Locate the cell with the specified text and output its (X, Y) center coordinate. 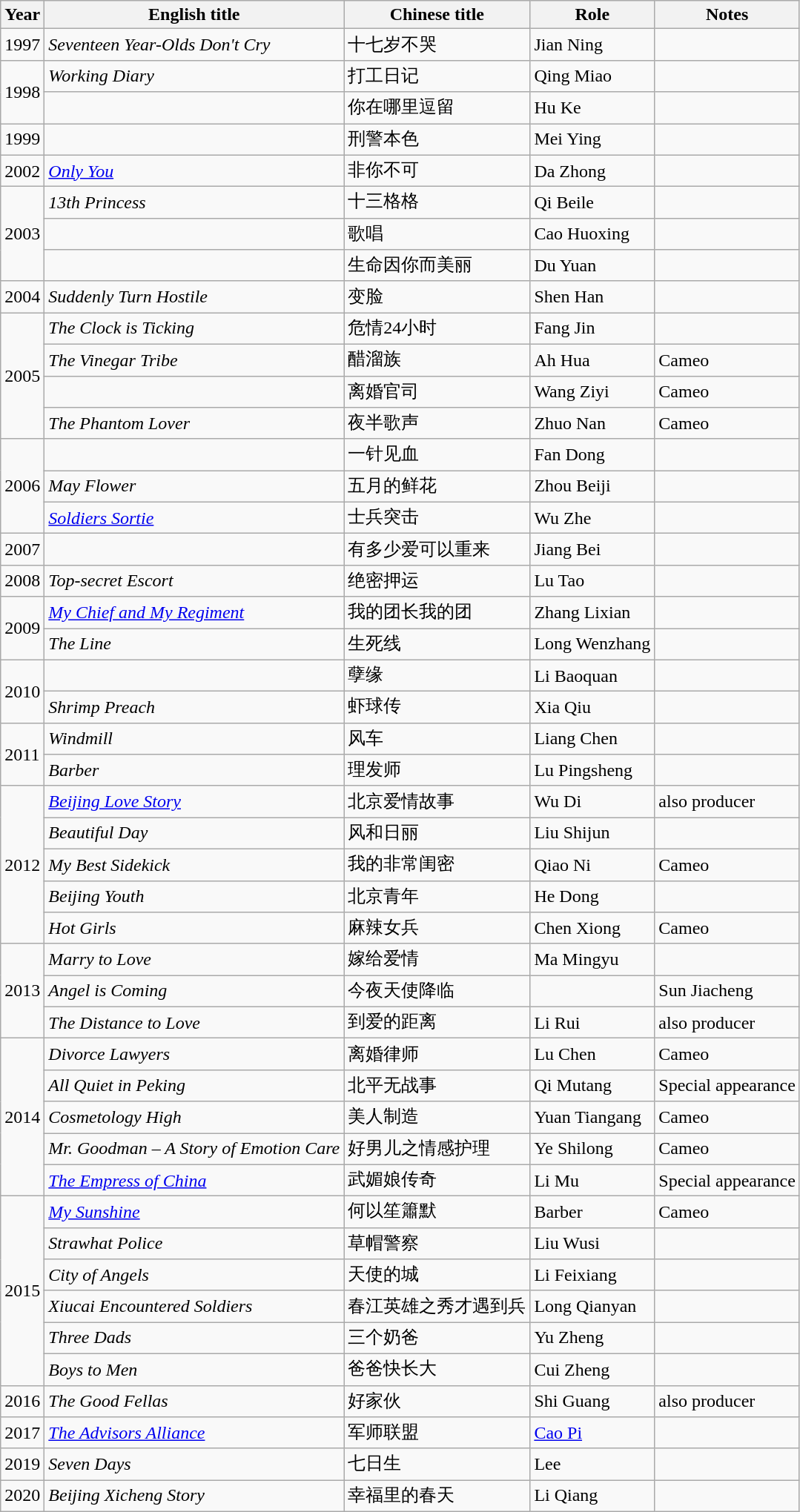
My Sunshine (194, 1213)
夜半歌声 (437, 424)
Xia Qiu (592, 707)
士兵突击 (437, 517)
Beijing Youth (194, 897)
非你不可 (437, 170)
He Dong (592, 897)
Shrimp Preach (194, 707)
Year (22, 15)
Wu Zhe (592, 517)
My Chief and My Regiment (194, 612)
三个奶爸 (437, 1339)
Xiucai Encountered Soldiers (194, 1306)
危情24小时 (437, 329)
Wu Di (592, 802)
2015 (22, 1291)
Wang Ziyi (592, 391)
1998 (22, 92)
Zhou Beiji (592, 486)
Li Rui (592, 1023)
2005 (22, 376)
1997 (22, 44)
北京青年 (437, 897)
我的非常闺密 (437, 864)
Yuan Tiangang (592, 1118)
刑警本色 (437, 139)
Shen Han (592, 296)
1999 (22, 139)
Windmill (194, 738)
Three Dads (194, 1339)
2002 (22, 170)
Boys to Men (194, 1370)
Cao Pi (592, 1433)
Li Mu (592, 1180)
2007 (22, 550)
Jian Ning (592, 44)
Cao Huoxing (592, 234)
今夜天使降临 (437, 992)
2010 (22, 691)
Du Yuan (592, 265)
Seventeen Year-Olds Don't Cry (194, 44)
Hu Ke (592, 108)
Li Qiang (592, 1496)
武媚娘传奇 (437, 1180)
我的团长我的团 (437, 612)
打工日记 (437, 76)
Lee (592, 1465)
2006 (22, 486)
Angel is Coming (194, 992)
Zhang Lixian (592, 612)
生命因你而美丽 (437, 265)
English title (194, 15)
变脸 (437, 296)
Seven Days (194, 1465)
Ah Hua (592, 360)
Liu Shijun (592, 833)
Chen Xiong (592, 928)
十三格格 (437, 203)
Long Qianyan (592, 1306)
Liu Wusi (592, 1244)
Qi Mutang (592, 1085)
好男儿之情感护理 (437, 1149)
Zhuo Nan (592, 424)
2014 (22, 1118)
Beijing Love Story (194, 802)
2013 (22, 991)
草帽警察 (437, 1244)
Ma Mingyu (592, 959)
理发师 (437, 771)
Strawhat Police (194, 1244)
Long Wenzhang (592, 645)
Only You (194, 170)
Ye Shilong (592, 1149)
好家伙 (437, 1401)
2019 (22, 1465)
风和日丽 (437, 833)
天使的城 (437, 1275)
Lu Chen (592, 1054)
你在哪里逗留 (437, 108)
The Vinegar Tribe (194, 360)
2004 (22, 296)
离婚官司 (437, 391)
Suddenly Turn Hostile (194, 296)
Lu Tao (592, 581)
北京爱情故事 (437, 802)
Notes (727, 15)
Lu Pingsheng (592, 771)
醋溜族 (437, 360)
2009 (22, 629)
Marry to Love (194, 959)
Shi Guang (592, 1401)
Yu Zheng (592, 1339)
嫁给爱情 (437, 959)
Soldiers Sortie (194, 517)
2011 (22, 755)
美人制造 (437, 1118)
City of Angels (194, 1275)
何以笙簫默 (437, 1213)
到爱的距离 (437, 1023)
Mr. Goodman – A Story of Emotion Care (194, 1149)
All Quiet in Peking (194, 1085)
Beijing Xicheng Story (194, 1496)
2017 (22, 1433)
Da Zhong (592, 170)
绝密押运 (437, 581)
Cosmetology High (194, 1118)
2012 (22, 864)
Qing Miao (592, 76)
2008 (22, 581)
Qiao Ni (592, 864)
风车 (437, 738)
Mei Ying (592, 139)
Divorce Lawyers (194, 1054)
13th Princess (194, 203)
May Flower (194, 486)
Working Diary (194, 76)
歌唱 (437, 234)
十七岁不哭 (437, 44)
爸爸快长大 (437, 1370)
Role (592, 15)
Chinese title (437, 15)
The Distance to Love (194, 1023)
The Phantom Lover (194, 424)
Qi Beile (592, 203)
2020 (22, 1496)
有多少爱可以重来 (437, 550)
Cui Zheng (592, 1370)
My Best Sidekick (194, 864)
北平无战事 (437, 1085)
2003 (22, 234)
生死线 (437, 645)
春江英雄之秀才遇到兵 (437, 1306)
虾球传 (437, 707)
Sun Jiacheng (727, 992)
Liang Chen (592, 738)
军师联盟 (437, 1433)
麻辣女兵 (437, 928)
七日生 (437, 1465)
Li Baoquan (592, 676)
一针见血 (437, 455)
The Good Fellas (194, 1401)
Fan Dong (592, 455)
Fang Jin (592, 329)
The Line (194, 645)
2016 (22, 1401)
Beautiful Day (194, 833)
五月的鲜花 (437, 486)
The Advisors Alliance (194, 1433)
The Clock is Ticking (194, 329)
Top-secret Escort (194, 581)
离婚律师 (437, 1054)
Li Feixiang (592, 1275)
Jiang Bei (592, 550)
Hot Girls (194, 928)
幸福里的春天 (437, 1496)
孽缘 (437, 676)
The Empress of China (194, 1180)
